Output the [x, y] coordinate of the center of the cell containing the given text.  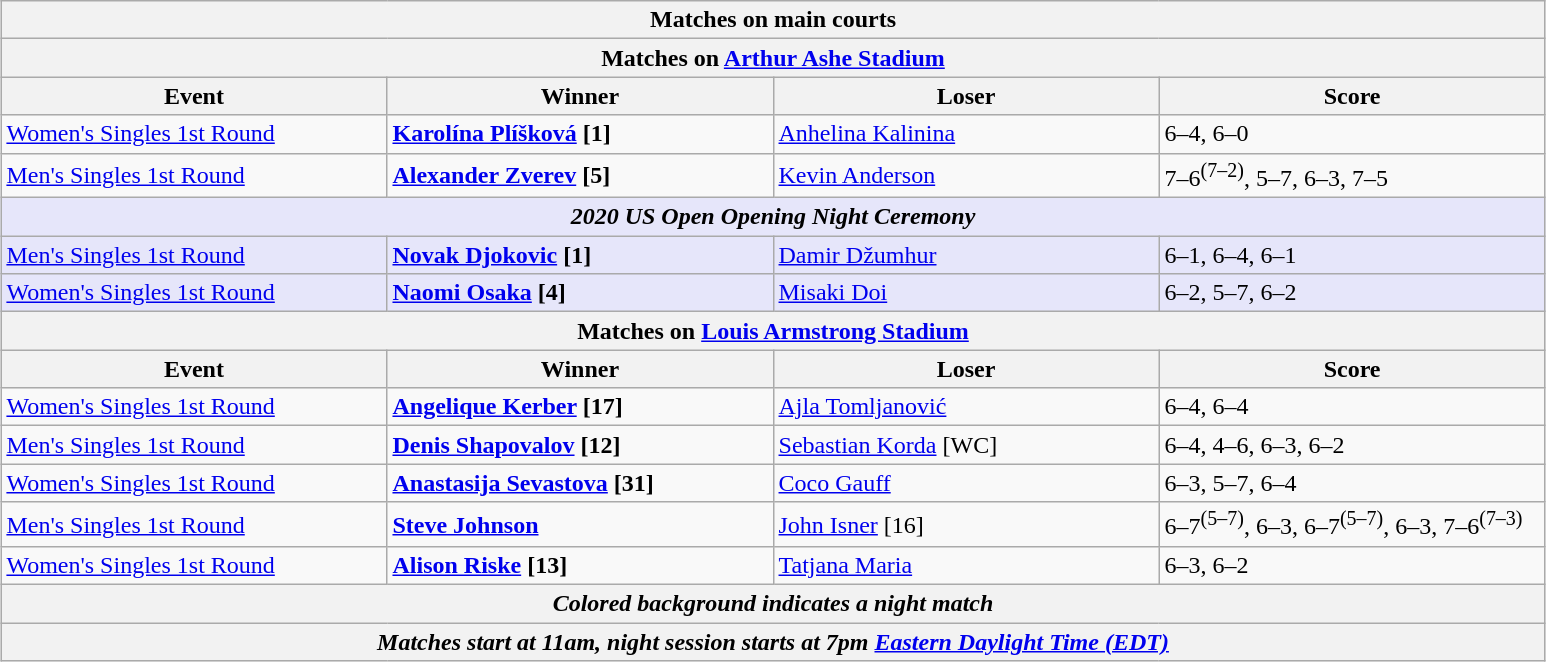
Alexander Zverev [5] [580, 176]
Damir Džumhur [966, 255]
6–7(5–7), 6–3, 6–7(5–7), 6–3, 7–6(7–3) [1352, 524]
6–4, 6–0 [1352, 134]
Matches on main courts [773, 20]
6–4, 4–6, 6–3, 6–2 [1352, 445]
Misaki Doi [966, 293]
2020 US Open Opening Night Ceremony [773, 217]
Naomi Osaka [4] [580, 293]
Steve Johnson [580, 524]
Karolína Plíšková [1] [580, 134]
Anhelina Kalinina [966, 134]
6–2, 5–7, 6–2 [1352, 293]
6–3, 5–7, 6–4 [1352, 483]
6–1, 6–4, 6–1 [1352, 255]
Alison Riske [13] [580, 566]
Ajla Tomljanović [966, 407]
6–3, 6–2 [1352, 566]
Denis Shapovalov [12] [580, 445]
Colored background indicates a night match [773, 604]
Sebastian Korda [WC] [966, 445]
Tatjana Maria [966, 566]
Coco Gauff [966, 483]
Kevin Anderson [966, 176]
Anastasija Sevastova [31] [580, 483]
John Isner [16] [966, 524]
Angelique Kerber [17] [580, 407]
Matches start at 11am, night session starts at 7pm Eastern Daylight Time (EDT) [773, 642]
Matches on Louis Armstrong Stadium [773, 331]
7–6(7–2), 5–7, 6–3, 7–5 [1352, 176]
Matches on Arthur Ashe Stadium [773, 58]
6–4, 6–4 [1352, 407]
Novak Djokovic [1] [580, 255]
